Detect which cell encompasses the target text, then output its (X, Y) center coordinate. 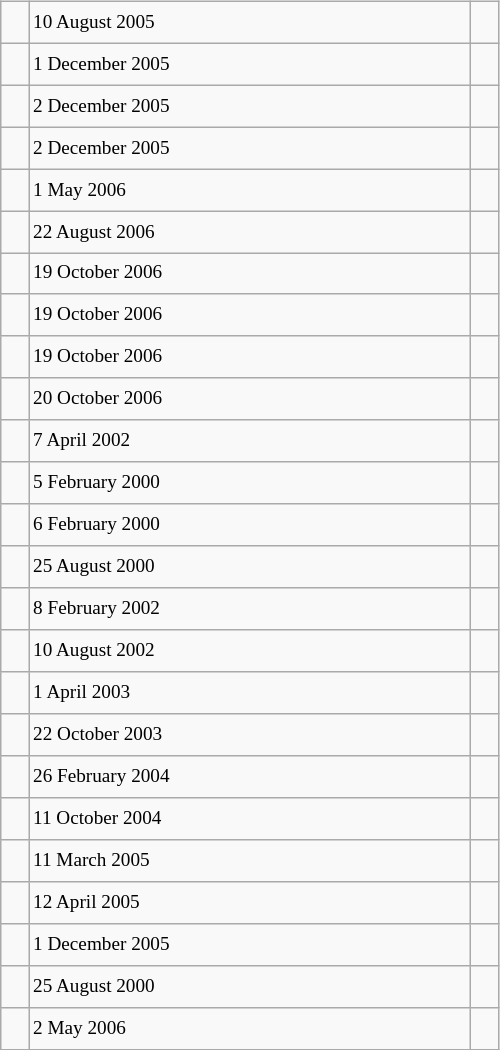
10 August 2002 (249, 651)
11 October 2004 (249, 819)
6 February 2000 (249, 525)
10 August 2005 (249, 22)
2 May 2006 (249, 1028)
20 October 2006 (249, 399)
12 April 2005 (249, 902)
11 March 2005 (249, 861)
22 August 2006 (249, 232)
1 April 2003 (249, 693)
22 October 2003 (249, 735)
5 February 2000 (249, 483)
7 April 2002 (249, 441)
1 May 2006 (249, 190)
26 February 2004 (249, 777)
8 February 2002 (249, 609)
